Return the [X, Y] coordinate for the center point of the cell that contains the specified text.  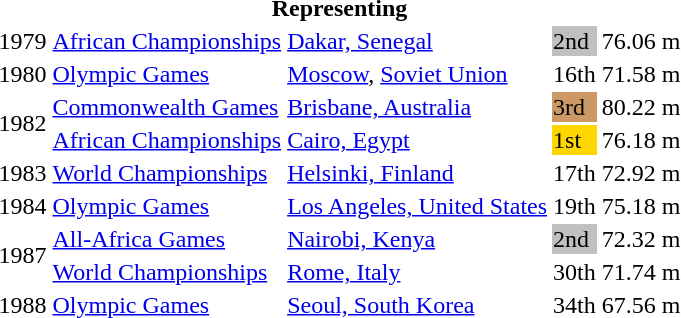
17th [575, 173]
Rome, Italy [418, 272]
Nairobi, Kenya [418, 239]
16th [575, 74]
1st [575, 140]
Dakar, Senegal [418, 41]
Commonwealth Games [167, 107]
Brisbane, Australia [418, 107]
Moscow, Soviet Union [418, 74]
19th [575, 206]
3rd [575, 107]
Los Angeles, United States [418, 206]
All-Africa Games [167, 239]
Cairo, Egypt [418, 140]
30th [575, 272]
Helsinki, Finland [418, 173]
